Extract the (x, y) coordinate from the center of the cell holding the provided text.  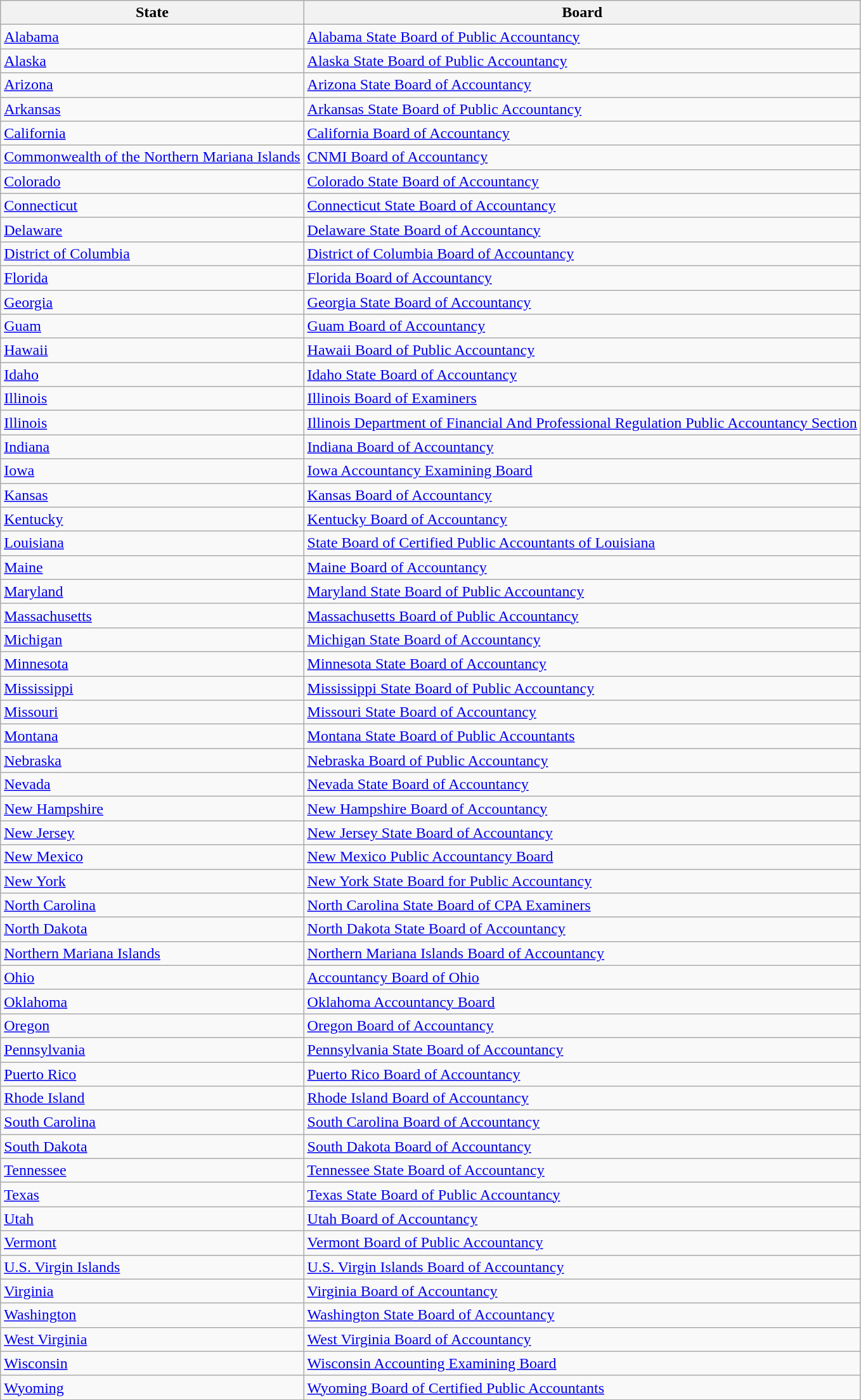
Massachusetts (152, 615)
Nevada State Board of Accountancy (582, 785)
Indiana Board of Accountancy (582, 447)
U.S. Virgin Islands Board of Accountancy (582, 1267)
Rhode Island (152, 1098)
Arkansas (152, 109)
New York (152, 881)
Nebraska Board of Public Accountancy (582, 761)
Texas State Board of Public Accountancy (582, 1195)
Alaska (152, 61)
New Mexico Public Accountancy Board (582, 857)
Tennessee (152, 1171)
Ohio (152, 977)
District of Columbia (152, 254)
Arizona State Board of Accountancy (582, 85)
Illinois Board of Examiners (582, 399)
Missouri State Board of Accountancy (582, 712)
District of Columbia Board of Accountancy (582, 254)
CNMI Board of Accountancy (582, 157)
New Hampshire Board of Accountancy (582, 809)
Georgia State Board of Accountancy (582, 302)
West Virginia Board of Accountancy (582, 1339)
Oklahoma Accountancy Board (582, 1001)
Nebraska (152, 761)
Pennsylvania State Board of Accountancy (582, 1050)
Oregon Board of Accountancy (582, 1025)
Wyoming Board of Certified Public Accountants (582, 1387)
Utah (152, 1219)
Kansas Board of Accountancy (582, 495)
Puerto Rico (152, 1074)
Texas (152, 1195)
U.S. Virgin Islands (152, 1267)
Illinois Department of Financial And Professional Regulation Public Accountancy Section (582, 423)
Maryland (152, 591)
New Jersey State Board of Accountancy (582, 833)
Connecticut State Board of Accountancy (582, 205)
Alabama State Board of Public Accountancy (582, 37)
Hawaii Board of Public Accountancy (582, 350)
Delaware (152, 229)
Michigan State Board of Accountancy (582, 639)
South Carolina Board of Accountancy (582, 1122)
Alaska State Board of Public Accountancy (582, 61)
Vermont (152, 1243)
Missouri (152, 712)
South Dakota Board of Accountancy (582, 1146)
Nevada (152, 785)
Guam (152, 326)
State Board of Certified Public Accountants of Louisiana (582, 543)
Iowa Accountancy Examining Board (582, 471)
Maryland State Board of Public Accountancy (582, 591)
Arizona (152, 85)
Washington (152, 1315)
Northern Mariana Islands (152, 953)
New Mexico (152, 857)
Pennsylvania (152, 1050)
Commonwealth of the Northern Mariana Islands (152, 157)
Montana (152, 736)
Accountancy Board of Ohio (582, 977)
North Carolina (152, 905)
Louisiana (152, 543)
Puerto Rico Board of Accountancy (582, 1074)
Montana State Board of Public Accountants (582, 736)
Virginia (152, 1291)
Oklahoma (152, 1001)
Wisconsin (152, 1363)
South Dakota (152, 1146)
Florida Board of Accountancy (582, 278)
North Dakota (152, 929)
Minnesota State Board of Accountancy (582, 664)
Idaho (152, 375)
Iowa (152, 471)
Utah Board of Accountancy (582, 1219)
Vermont Board of Public Accountancy (582, 1243)
Connecticut (152, 205)
Georgia (152, 302)
North Dakota State Board of Accountancy (582, 929)
Colorado State Board of Accountancy (582, 181)
Alabama (152, 37)
North Carolina State Board of CPA Examiners (582, 905)
Minnesota (152, 664)
Kentucky (152, 519)
Mississippi State Board of Public Accountancy (582, 688)
Rhode Island Board of Accountancy (582, 1098)
Kentucky Board of Accountancy (582, 519)
Massachusetts Board of Public Accountancy (582, 615)
Maine (152, 567)
New York State Board for Public Accountancy (582, 881)
Michigan (152, 639)
Colorado (152, 181)
Delaware State Board of Accountancy (582, 229)
Guam Board of Accountancy (582, 326)
Oregon (152, 1025)
Wyoming (152, 1387)
Kansas (152, 495)
Northern Mariana Islands Board of Accountancy (582, 953)
New Jersey (152, 833)
Mississippi (152, 688)
Wisconsin Accounting Examining Board (582, 1363)
South Carolina (152, 1122)
California (152, 133)
California Board of Accountancy (582, 133)
Virginia Board of Accountancy (582, 1291)
Maine Board of Accountancy (582, 567)
Tennessee State Board of Accountancy (582, 1171)
Washington State Board of Accountancy (582, 1315)
West Virginia (152, 1339)
State (152, 13)
Florida (152, 278)
Hawaii (152, 350)
New Hampshire (152, 809)
Board (582, 13)
Idaho State Board of Accountancy (582, 375)
Arkansas State Board of Public Accountancy (582, 109)
Indiana (152, 447)
